Output the (X, Y) coordinate of the center of the cell containing the given text.  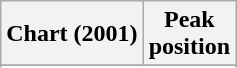
Chart (2001) (72, 34)
Peakposition (189, 34)
